Output the [X, Y] coordinate of the center of the cell containing the given text.  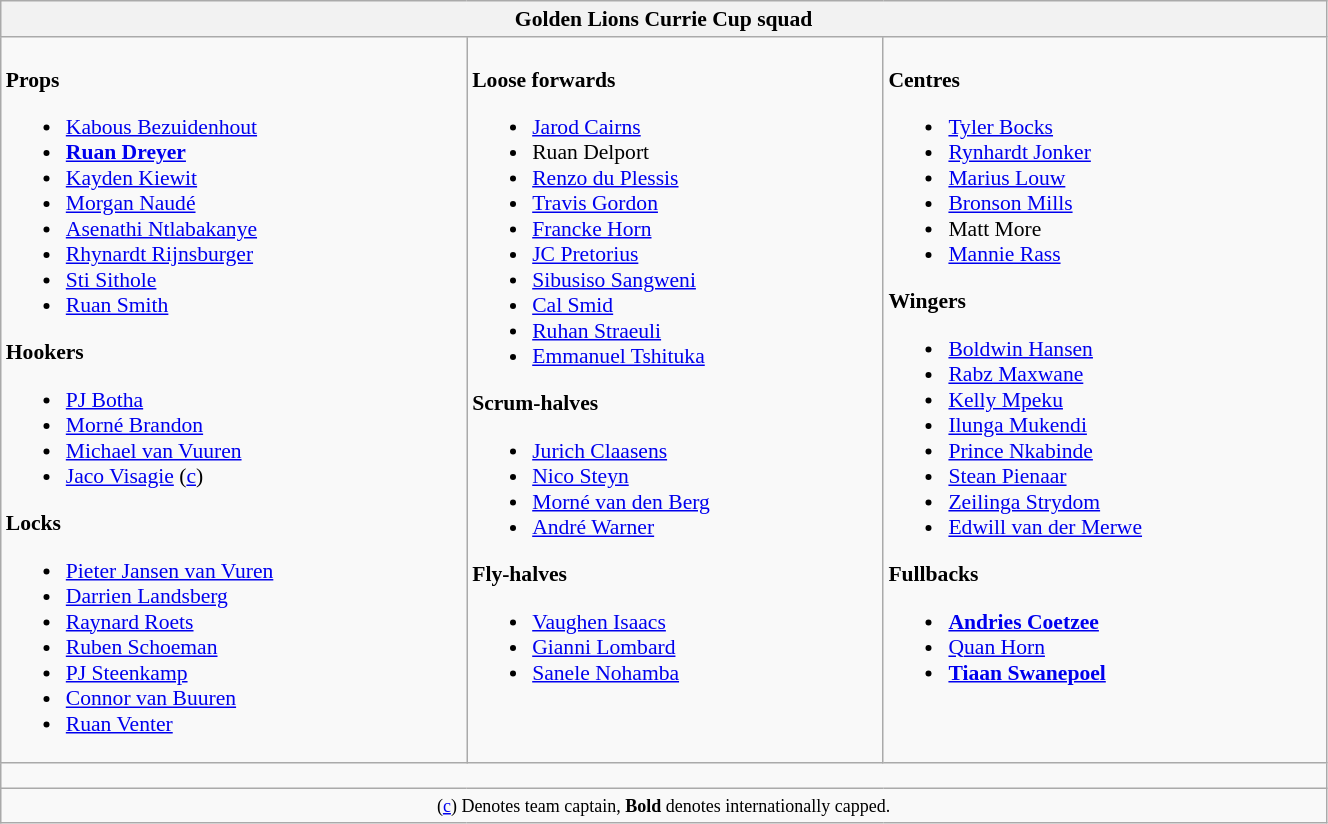
Golden Lions Currie Cup squad [664, 19]
(c) Denotes team captain, Bold denotes internationally capped. [664, 806]
